Capture the cell that displays the provided text and extract its [X, Y] central coordinate. 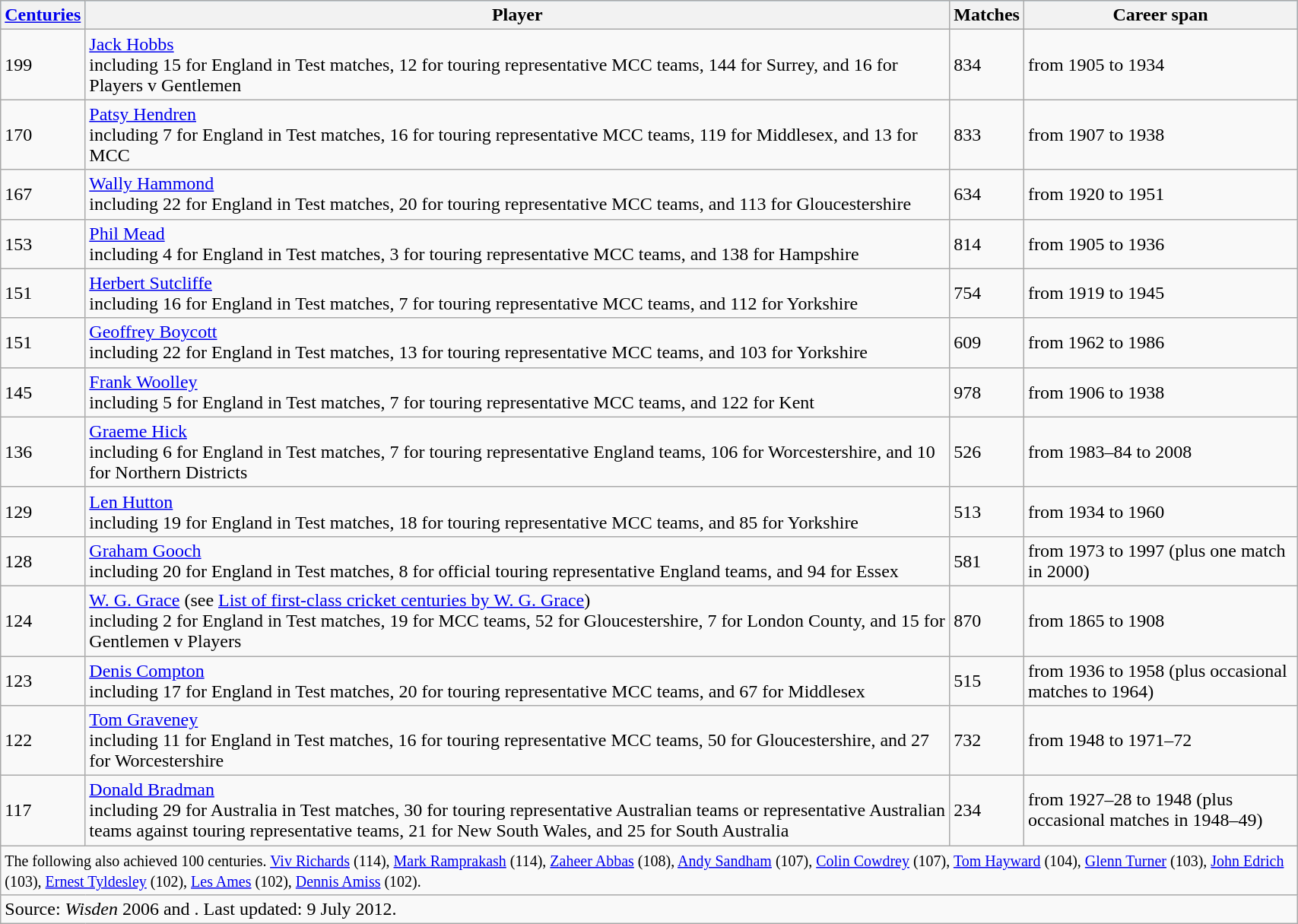
634 [987, 195]
Career span [1160, 15]
136 [43, 452]
124 [43, 621]
153 [43, 243]
754 [987, 294]
from 1927–28 to 1948 (plus occasional matches in 1948–49) [1160, 811]
from 1905 to 1936 [1160, 243]
Matches [987, 15]
129 [43, 511]
526 [987, 452]
515 [987, 680]
581 [987, 561]
from 1983–84 to 2008 [1160, 452]
from 1865 to 1908 [1160, 621]
145 [43, 392]
Centuries [43, 15]
from 1905 to 1934 [1160, 65]
234 [987, 811]
Graham Goochincluding 20 for England in Test matches, 8 for official touring representative England teams, and 94 for Essex [517, 561]
170 [43, 135]
167 [43, 195]
Player [517, 15]
from 1934 to 1960 [1160, 511]
513 [987, 511]
814 [987, 243]
Patsy Hendrenincluding 7 for England in Test matches, 16 for touring representative MCC teams, 119 for Middlesex, and 13 for MCC [517, 135]
Wally Hammondincluding 22 for England in Test matches, 20 for touring representative MCC teams, and 113 for Gloucestershire [517, 195]
from 1919 to 1945 [1160, 294]
Geoffrey Boycottincluding 22 for England in Test matches, 13 for touring representative MCC teams, and 103 for Yorkshire [517, 342]
from 1948 to 1971–72 [1160, 741]
128 [43, 561]
870 [987, 621]
from 1973 to 1997 (plus one match in 2000) [1160, 561]
Herbert Sutcliffeincluding 16 for England in Test matches, 7 for touring representative MCC teams, and 112 for Yorkshire [517, 294]
117 [43, 811]
199 [43, 65]
from 1936 to 1958 (plus occasional matches to 1964) [1160, 680]
122 [43, 741]
Len Huttonincluding 19 for England in Test matches, 18 for touring representative MCC teams, and 85 for Yorkshire [517, 511]
978 [987, 392]
123 [43, 680]
834 [987, 65]
from 1920 to 1951 [1160, 195]
Phil Meadincluding 4 for England in Test matches, 3 for touring representative MCC teams, and 138 for Hampshire [517, 243]
Denis Comptonincluding 17 for England in Test matches, 20 for touring representative MCC teams, and 67 for Middlesex [517, 680]
Source: Wisden 2006 and . Last updated: 9 July 2012. [649, 910]
Frank Woolleyincluding 5 for England in Test matches, 7 for touring representative MCC teams, and 122 for Kent [517, 392]
732 [987, 741]
Jack Hobbsincluding 15 for England in Test matches, 12 for touring representative MCC teams, 144 for Surrey, and 16 for Players v Gentlemen [517, 65]
833 [987, 135]
609 [987, 342]
from 1906 to 1938 [1160, 392]
from 1907 to 1938 [1160, 135]
Graeme Hickincluding 6 for England in Test matches, 7 for touring representative England teams, 106 for Worcestershire, and 10 for Northern Districts [517, 452]
from 1962 to 1986 [1160, 342]
Tom Graveneyincluding 11 for England in Test matches, 16 for touring representative MCC teams, 50 for Gloucestershire, and 27 for Worcestershire [517, 741]
